Search for the cell housing the specified text and yield its [x, y] center coordinate. 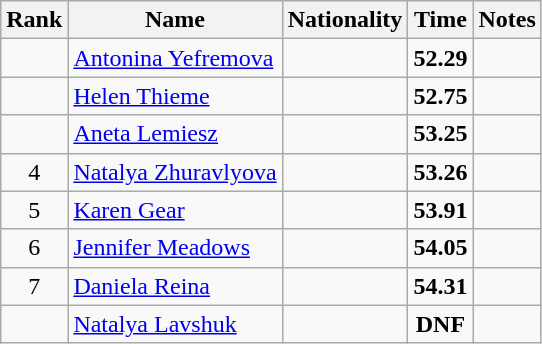
Natalya Lavshuk [175, 324]
Helen Thieme [175, 96]
53.91 [440, 210]
Name [175, 20]
DNF [440, 324]
52.29 [440, 58]
Jennifer Meadows [175, 248]
53.26 [440, 172]
Karen Gear [175, 210]
4 [34, 172]
54.05 [440, 248]
54.31 [440, 286]
Rank [34, 20]
6 [34, 248]
52.75 [440, 96]
53.25 [440, 134]
Daniela Reina [175, 286]
5 [34, 210]
Nationality [345, 20]
Aneta Lemiesz [175, 134]
Time [440, 20]
Antonina Yefremova [175, 58]
Natalya Zhuravlyova [175, 172]
Notes [507, 20]
7 [34, 286]
